Detect which cell encompasses the target text, then output its [X, Y] center coordinate. 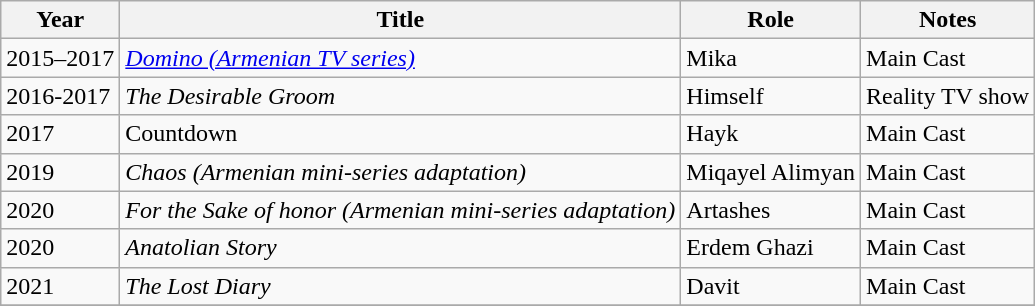
2017 [60, 134]
2016-2017 [60, 96]
Domino (Armenian TV series) [400, 58]
Notes [948, 20]
Year [60, 20]
Chaos (Armenian mini-series adaptation) [400, 172]
The Lost Diary [400, 286]
Countdown [400, 134]
The Desirable Groom [400, 96]
Erdem Ghazi [771, 248]
Title [400, 20]
Artashes [771, 210]
Anatolian Story [400, 248]
Davit [771, 286]
For the Sake of honor (Armenian mini-series adaptation) [400, 210]
2021 [60, 286]
2015–2017 [60, 58]
Reality TV show [948, 96]
Mika [771, 58]
Miqayel Alimyan [771, 172]
2019 [60, 172]
Role [771, 20]
Himself [771, 96]
Hayk [771, 134]
